Provide the (x, y) coordinate of the cell's center where the given text is located.  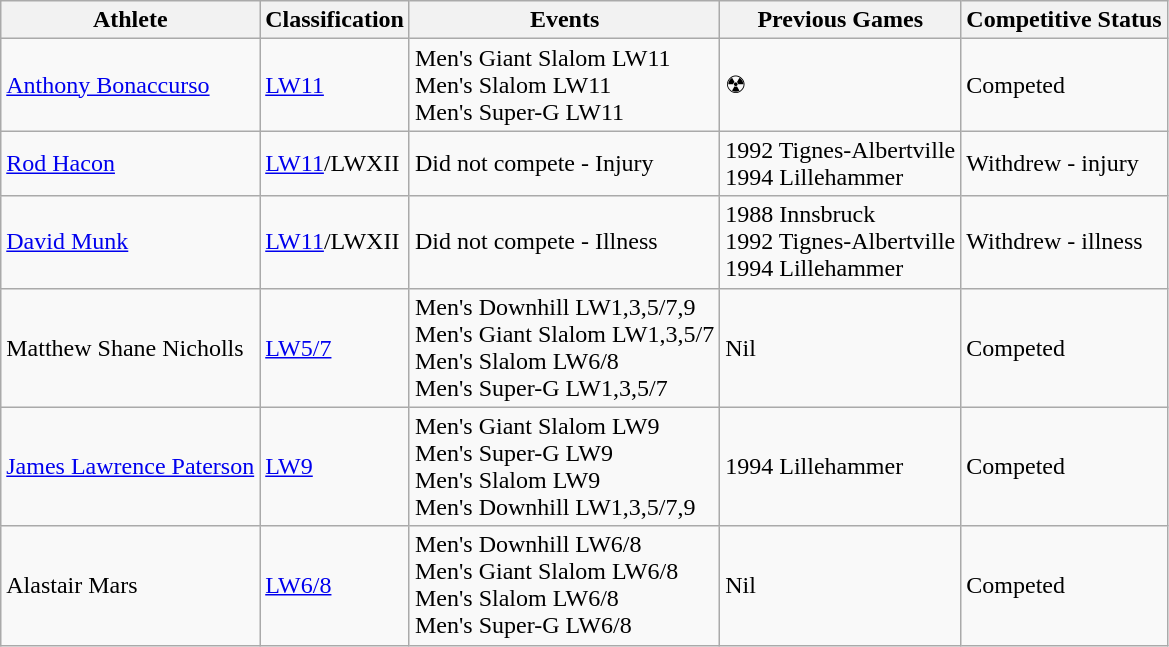
Athlete (130, 20)
Men's Giant Slalom LW11Men's Slalom LW11Men's Super-G LW11 (564, 85)
Men's Giant Slalom LW9Men's Super-G LW9Men's Slalom LW9Men's Downhill LW1,3,5/7,9 (564, 466)
Rod Hacon (130, 164)
Did not compete - Injury (564, 164)
LW5/7 (335, 348)
LW11 (335, 85)
Did not compete - Illness (564, 242)
Matthew Shane Nicholls (130, 348)
1994 Lillehammer (840, 466)
James Lawrence Paterson (130, 466)
Withdrew - illness (1064, 242)
Men's Downhill LW6/8Men's Giant Slalom LW6/8Men's Slalom LW6/8Men's Super-G LW6/8 (564, 586)
☢ (840, 85)
1992 Tignes-Albertville1994 Lillehammer (840, 164)
Competitive Status (1064, 20)
LW9 (335, 466)
Previous Games (840, 20)
LW6/8 (335, 586)
Men's Downhill LW1,3,5/7,9Men's Giant Slalom LW1,3,5/7Men's Slalom LW6/8Men's Super-G LW1,3,5/7 (564, 348)
David Munk (130, 242)
Withdrew - injury (1064, 164)
Alastair Mars (130, 586)
Anthony Bonaccurso (130, 85)
1988 Innsbruck1992 Tignes-Albertville1994 Lillehammer (840, 242)
Classification (335, 20)
Events (564, 20)
